Return the [x, y] coordinate for the center point of the cell that contains the specified text.  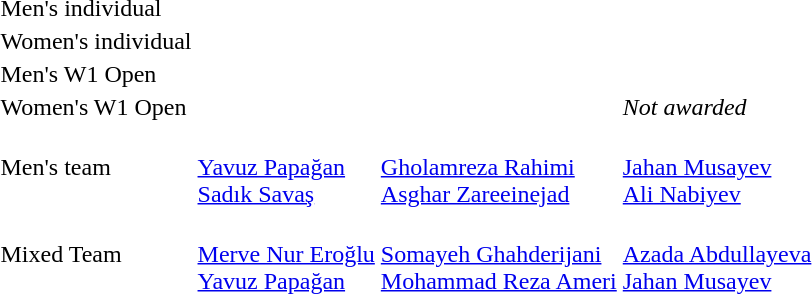
Gholamreza RahimiAsghar Zareeinejad [498, 167]
Yavuz PapağanSadık Savaş [286, 167]
